Find where the given text appears and provide that cell's center as (x, y) coordinate. 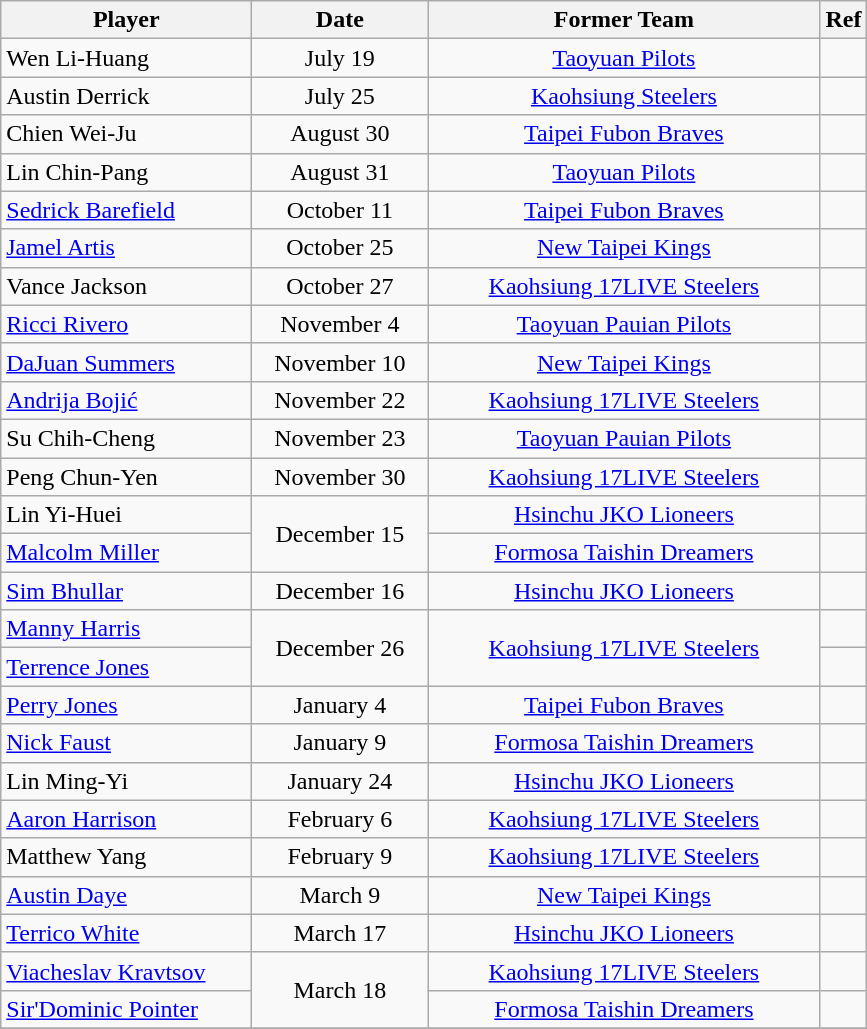
March 17 (340, 933)
Former Team (624, 20)
Malcolm Miller (126, 553)
Terrico White (126, 933)
August 30 (340, 134)
December 26 (340, 648)
November 22 (340, 400)
Terrence Jones (126, 667)
November 4 (340, 324)
Lin Yi-Huei (126, 515)
July 19 (340, 58)
October 11 (340, 210)
Peng Chun-Yen (126, 477)
Perry Jones (126, 705)
March 18 (340, 990)
Austin Derrick (126, 96)
Jamel Artis (126, 248)
Vance Jackson (126, 286)
Ricci Rivero (126, 324)
February 6 (340, 819)
Aaron Harrison (126, 819)
Sedrick Barefield (126, 210)
Sir'Dominic Pointer (126, 1009)
October 25 (340, 248)
December 15 (340, 534)
December 16 (340, 591)
Ref (844, 20)
November 10 (340, 362)
November 30 (340, 477)
Manny Harris (126, 629)
July 25 (340, 96)
Kaohsiung Steelers (624, 96)
January 9 (340, 743)
Su Chih-Cheng (126, 438)
August 31 (340, 172)
Nick Faust (126, 743)
Andrija Bojić (126, 400)
Lin Ming-Yi (126, 781)
January 24 (340, 781)
Viacheslav Kravtsov (126, 971)
October 27 (340, 286)
January 4 (340, 705)
Date (340, 20)
Chien Wei-Ju (126, 134)
DaJuan Summers (126, 362)
Lin Chin-Pang (126, 172)
November 23 (340, 438)
Austin Daye (126, 895)
Player (126, 20)
March 9 (340, 895)
Matthew Yang (126, 857)
February 9 (340, 857)
Wen Li-Huang (126, 58)
Sim Bhullar (126, 591)
